Determine the [x, y] coordinate at the center of the cell enclosing the given text.  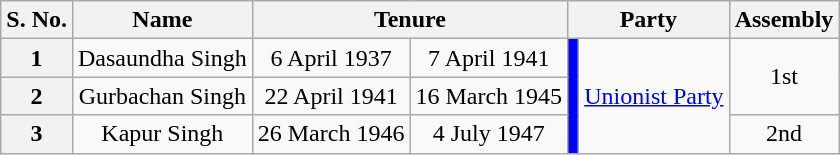
1st [784, 77]
S. No. [37, 20]
4 July 1947 [489, 134]
Dasaundha Singh [162, 58]
Name [162, 20]
2nd [784, 134]
26 March 1946 [331, 134]
Gurbachan Singh [162, 96]
22 April 1941 [331, 96]
Tenure [410, 20]
Unionist Party [654, 96]
Party [648, 20]
7 April 1941 [489, 58]
16 March 1945 [489, 96]
6 April 1937 [331, 58]
3 [37, 134]
2 [37, 96]
Kapur Singh [162, 134]
Assembly [784, 20]
1 [37, 58]
